Return (X, Y) of the center of cell containing provided text 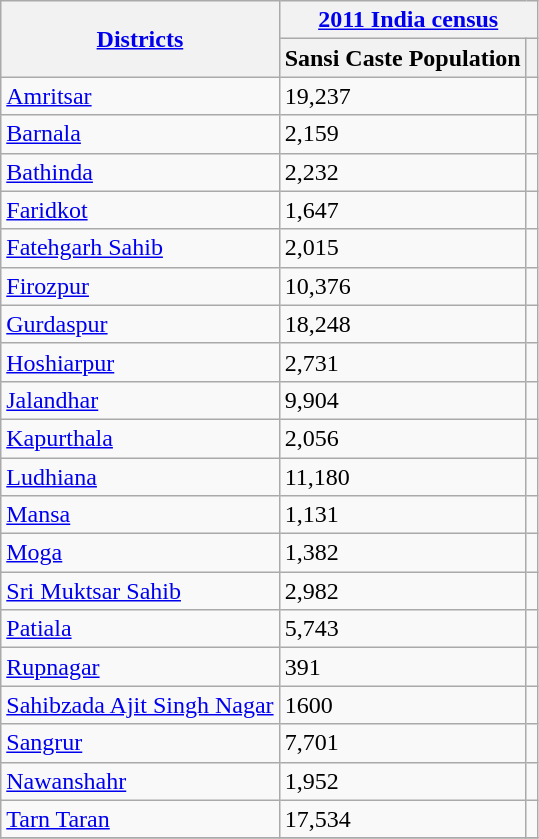
1,952 (402, 781)
Fatehgarh Sahib (140, 248)
Gurdaspur (140, 324)
Sahibzada Ajit Singh Nagar (140, 705)
Firozpur (140, 286)
Nawanshahr (140, 781)
1,382 (402, 553)
9,904 (402, 400)
Tarn Taran (140, 819)
1,647 (402, 210)
Hoshiarpur (140, 362)
19,237 (402, 96)
Bathinda (140, 172)
Kapurthala (140, 438)
Faridkot (140, 210)
2,159 (402, 134)
2011 India census (408, 20)
Mansa (140, 515)
18,248 (402, 324)
1,131 (402, 515)
Rupnagar (140, 667)
5,743 (402, 629)
Patiala (140, 629)
391 (402, 667)
Amritsar (140, 96)
2,982 (402, 591)
Jalandhar (140, 400)
2,015 (402, 248)
Sri Muktsar Sahib (140, 591)
Moga (140, 553)
2,232 (402, 172)
2,731 (402, 362)
Barnala (140, 134)
17,534 (402, 819)
Ludhiana (140, 477)
Districts (140, 39)
Sansi Caste Population (402, 58)
11,180 (402, 477)
2,056 (402, 438)
10,376 (402, 286)
Sangrur (140, 743)
1600 (402, 705)
7,701 (402, 743)
